Identify which cell holds the provided text, then report its [X, Y] central coordinate. 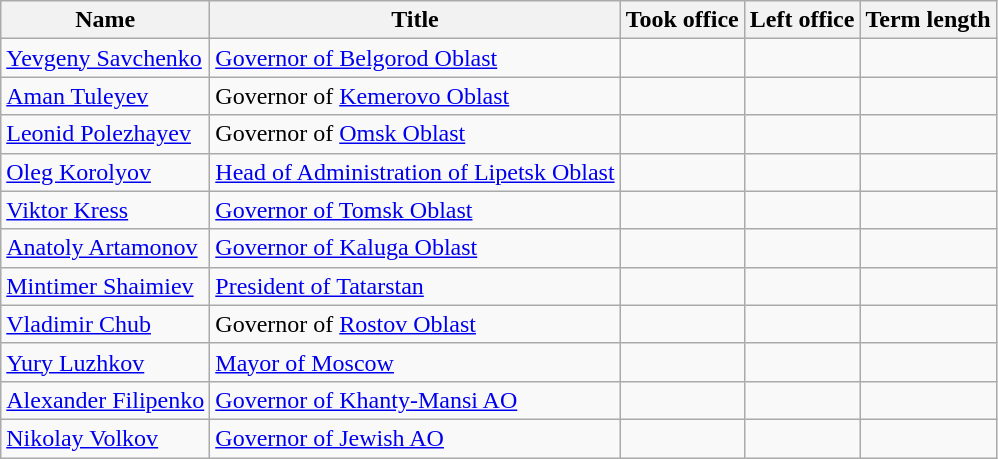
Viktor Kress [106, 210]
Alexander Filipenko [106, 400]
Term length [928, 20]
Left office [802, 20]
Yevgeny Savchenko [106, 58]
Leonid Polezhayev [106, 134]
President of Tatarstan [415, 286]
Head of Administration of Lipetsk Oblast [415, 172]
Mintimer Shaimiev [106, 286]
Governor of Kaluga Oblast [415, 248]
Anatoly Artamonov [106, 248]
Governor of Kemerovo Oblast [415, 96]
Yury Luzhkov [106, 362]
Name [106, 20]
Took office [682, 20]
Oleg Korolyov [106, 172]
Vladimir Chub [106, 324]
Title [415, 20]
Governor of Khanty-Mansi AO [415, 400]
Governor of Omsk Oblast [415, 134]
Nikolay Volkov [106, 438]
Mayor of Moscow [415, 362]
Governor of Rostov Oblast [415, 324]
Aman Tuleyev [106, 96]
Governor of Belgorod Oblast [415, 58]
Governor of Jewish AO [415, 438]
Governor of Tomsk Oblast [415, 210]
